Detect which cell encompasses the target text, then output its (X, Y) center coordinate. 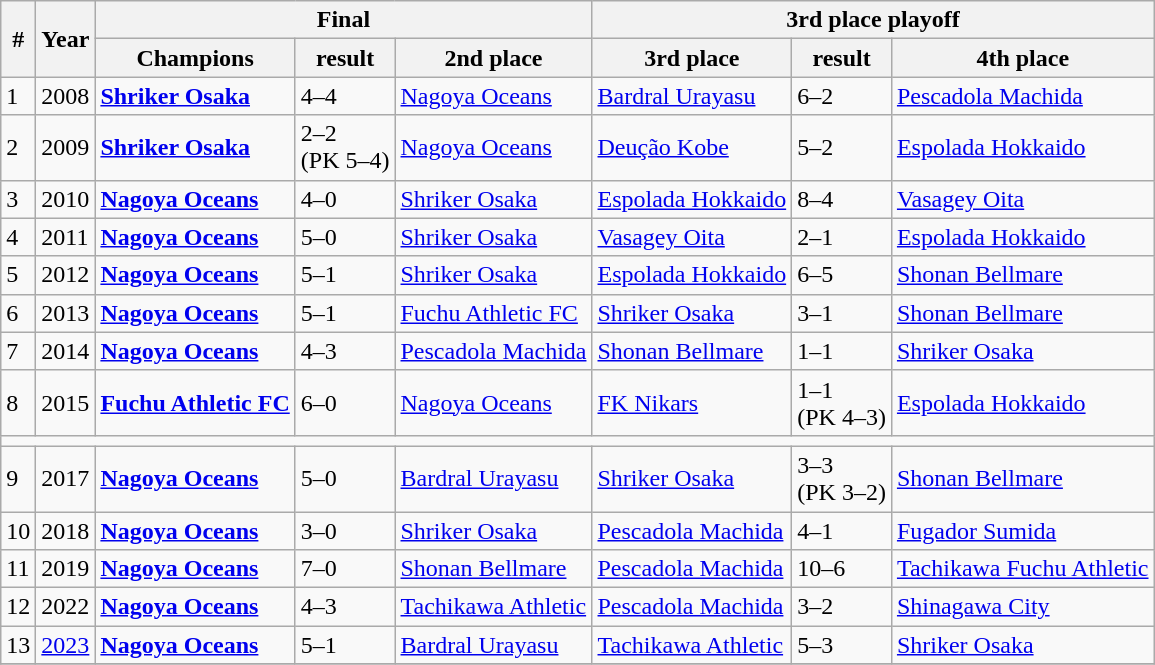
2011 (66, 237)
2nd place (494, 58)
Fugador Sumida (1022, 531)
3–0 (345, 531)
Champions (195, 58)
2009 (66, 148)
5 (18, 275)
4–0 (345, 199)
9 (18, 478)
1–1 (842, 351)
2013 (66, 313)
5–3 (842, 645)
2012 (66, 275)
12 (18, 607)
2008 (66, 96)
# (18, 39)
2019 (66, 569)
2022 (66, 607)
7 (18, 351)
4–4 (345, 96)
2015 (66, 402)
4th place (1022, 58)
3–1 (842, 313)
FK Nikars (692, 402)
2–2(PK 5–4) (345, 148)
Tachikawa Fuchu Athletic (1022, 569)
13 (18, 645)
2–1 (842, 237)
1 (18, 96)
8 (18, 402)
10 (18, 531)
10–6 (842, 569)
6–2 (842, 96)
8–4 (842, 199)
11 (18, 569)
2010 (66, 199)
Year (66, 39)
7–0 (345, 569)
Final (344, 20)
2017 (66, 478)
1–1(PK 4–3) (842, 402)
Shinagawa City (1022, 607)
3rd place playoff (873, 20)
2023 (66, 645)
4 (18, 237)
6–5 (842, 275)
5–2 (842, 148)
2 (18, 148)
2014 (66, 351)
3–2 (842, 607)
3rd place (692, 58)
6 (18, 313)
3–3(PK 3–2) (842, 478)
4–1 (842, 531)
Deução Kobe (692, 148)
3 (18, 199)
2018 (66, 531)
6–0 (345, 402)
